Return the [x, y] coordinate for the center point of the cell that contains the specified text.  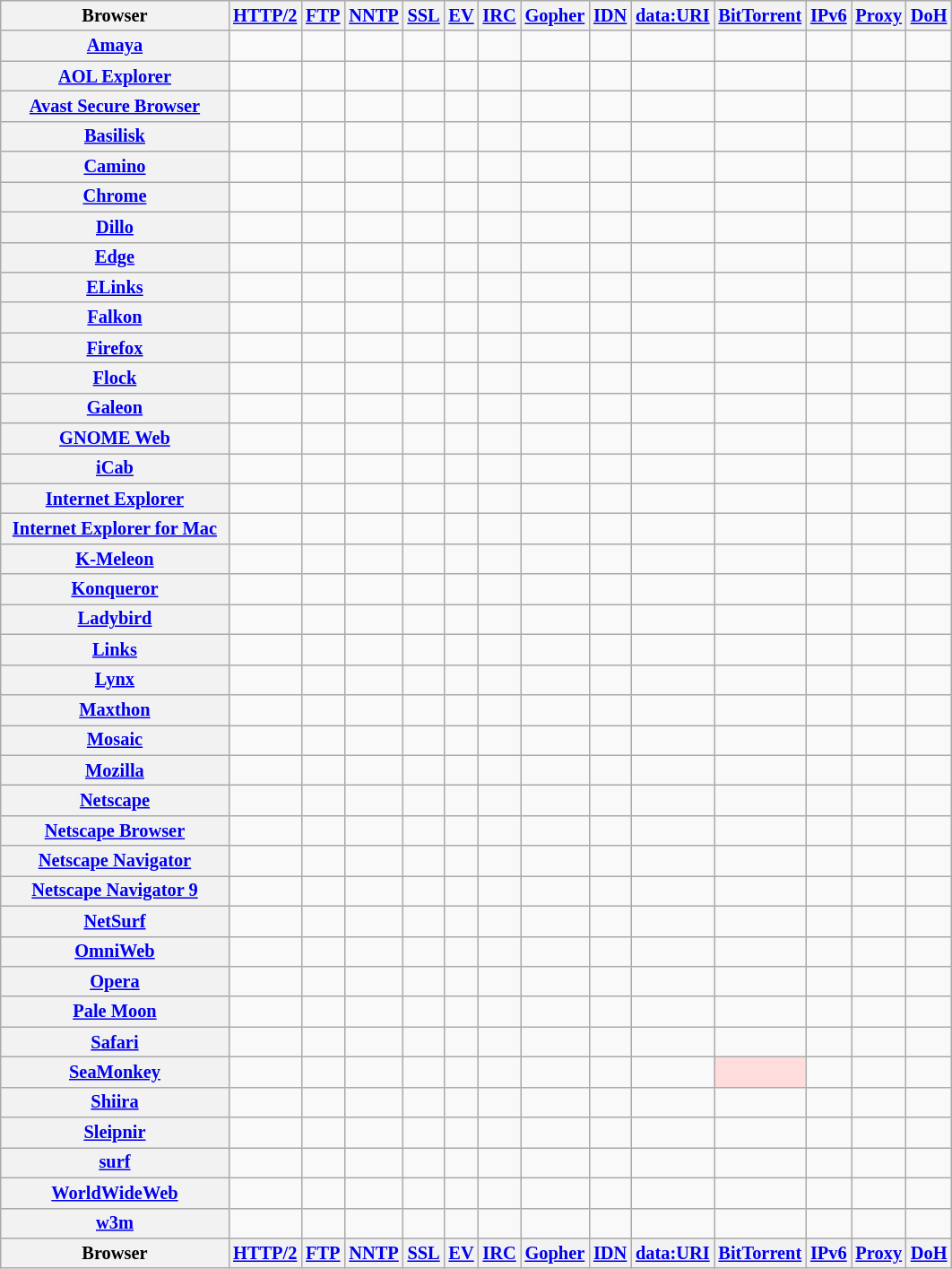
Mosaic [115, 740]
Avast Secure Browser [115, 106]
Chrome [115, 196]
Falkon [115, 317]
GNOME Web [115, 439]
Ladybird [115, 619]
Netscape Browser [115, 830]
Konqueror [115, 589]
Opera [115, 981]
SeaMonkey [115, 1072]
OmniWeb [115, 952]
Galeon [115, 408]
Flock [115, 378]
Basilisk [115, 136]
Internet Explorer for Mac [115, 528]
Shiira [115, 1102]
Links [115, 649]
Netscape Navigator 9 [115, 891]
Netscape [115, 800]
ELinks [115, 287]
surf [115, 1162]
Firefox [115, 348]
Camino [115, 167]
Netscape Navigator [115, 861]
w3m [115, 1223]
Safari [115, 1042]
Internet Explorer [115, 499]
K-Meleon [115, 559]
Pale Moon [115, 1012]
Maxthon [115, 709]
WorldWideWeb [115, 1193]
Mozilla [115, 770]
NetSurf [115, 921]
Lynx [115, 680]
Dillo [115, 227]
Sleipnir [115, 1133]
Edge [115, 257]
iCab [115, 468]
Amaya [115, 46]
AOL Explorer [115, 76]
